Identify which cell holds the provided text, then report its (x, y) central coordinate. 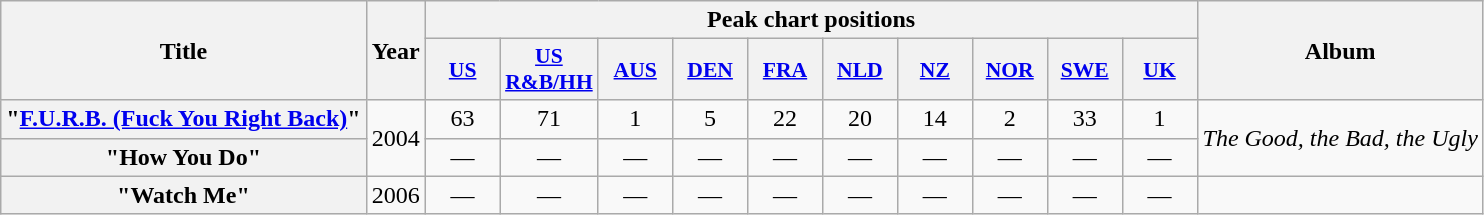
20 (860, 119)
63 (462, 119)
SWE (1084, 70)
NOR (1010, 70)
2004 (396, 138)
NZ (934, 70)
Title (184, 50)
"Watch Me" (184, 195)
FRA (786, 70)
Year (396, 50)
The Good, the Bad, the Ugly (1340, 138)
33 (1084, 119)
22 (786, 119)
US (462, 70)
US R&B/HH (549, 70)
71 (549, 119)
"How You Do" (184, 157)
Album (1340, 50)
2006 (396, 195)
AUS (636, 70)
Peak chart positions (811, 20)
DEN (710, 70)
14 (934, 119)
5 (710, 119)
2 (1010, 119)
UK (1160, 70)
NLD (860, 70)
"F.U.R.B. (Fuck You Right Back)" (184, 119)
